From the cell containing the given text, extract its center point as [X, Y] coordinate. 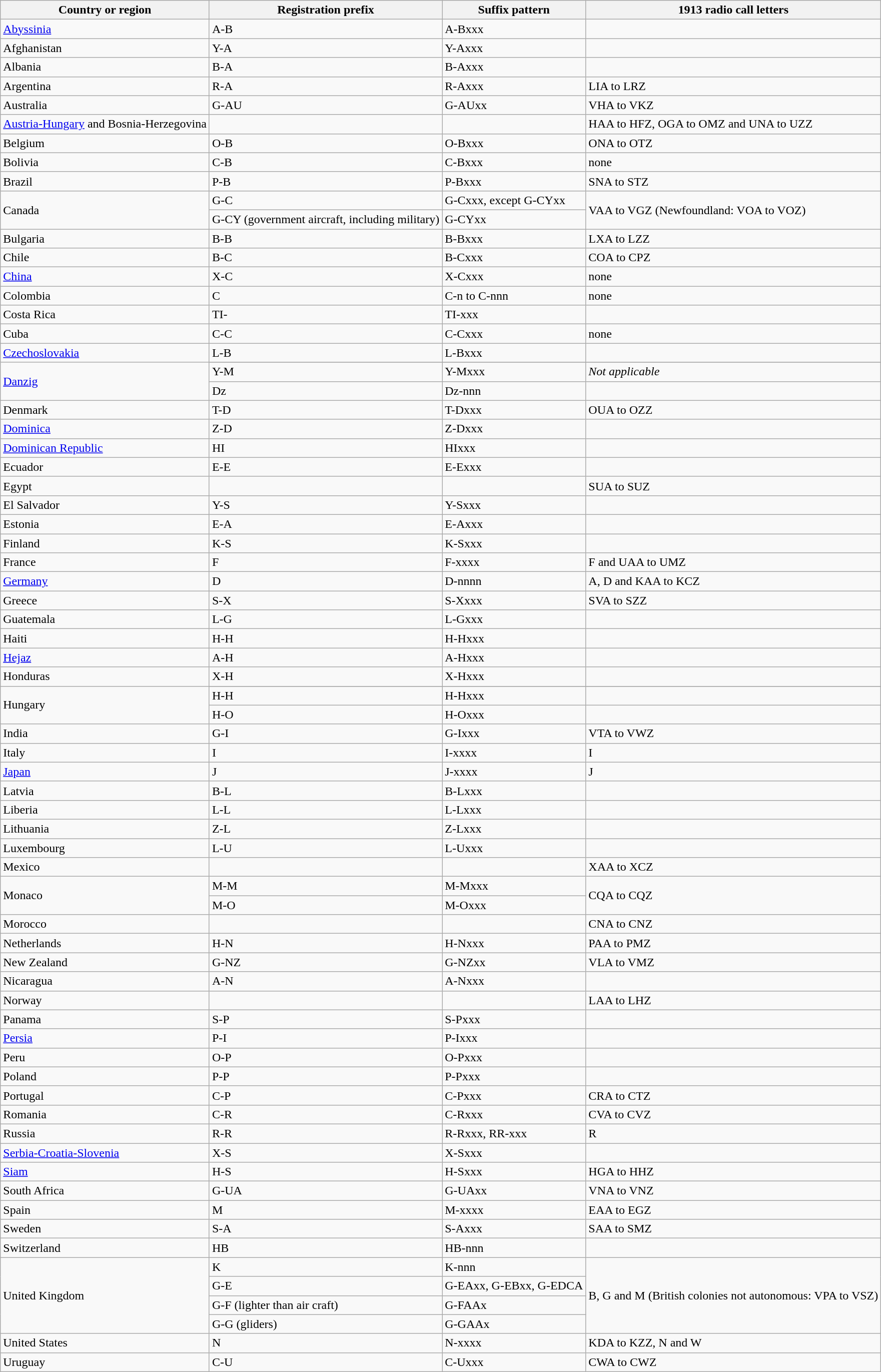
A-B [325, 29]
Serbia-Croatia-Slovenia [105, 1152]
ONA to OTZ [733, 143]
O-B [325, 143]
O-P [325, 1057]
X-Cxxx [514, 277]
B-B [325, 239]
Honduras [105, 676]
C-Cxxx [514, 334]
EAA to EGZ [733, 1210]
K [325, 1267]
Y-S [325, 505]
L-L [325, 810]
Australia [105, 105]
VAA to VGZ (Newfoundland: VOA to VOZ) [733, 210]
Dominica [105, 429]
H-N [325, 943]
B, G and M (British colonies not autonomous: VPA to VSZ) [733, 1295]
SNA to STZ [733, 181]
R-Axxx [514, 86]
Colombia [105, 296]
TI-xxx [514, 315]
E-E [325, 467]
Suffix pattern [514, 10]
E-Exxx [514, 467]
Estonia [105, 524]
Italy [105, 753]
Latvia [105, 791]
Canada [105, 210]
Hungary [105, 705]
Egypt [105, 486]
Austria-Hungary and Bosnia-Herzegovina [105, 124]
G-CYxx [514, 219]
Z-Dxxx [514, 429]
G-F (lighter than air craft) [325, 1305]
Japan [105, 772]
Y-A [325, 48]
O-Pxxx [514, 1057]
H-Oxxx [514, 715]
CQA to CQZ [733, 896]
L-Gxxx [514, 619]
China [105, 277]
X-Hxxx [514, 676]
Siam [105, 1172]
B-A [325, 67]
Bulgaria [105, 239]
Afghanistan [105, 48]
G-FAAx [514, 1305]
P-Ixxx [514, 1038]
B-L [325, 791]
Albania [105, 67]
C [325, 296]
P-B [325, 181]
Y-M [325, 372]
M-M [325, 886]
New Zealand [105, 962]
M-xxxx [514, 1210]
E-A [325, 524]
Country or region [105, 10]
E-Axxx [514, 524]
H-O [325, 715]
B-Axxx [514, 67]
S-A [325, 1229]
Romania [105, 1114]
Sweden [105, 1229]
HI [325, 448]
Dz [325, 391]
S-X [325, 600]
G-I [325, 734]
M-O [325, 905]
HAA to HFZ, OGA to OMZ and UNA to UZZ [733, 124]
B-Bxxx [514, 239]
I-xxxx [514, 753]
Liberia [105, 810]
COA to CPZ [733, 258]
T-D [325, 410]
P-Pxxx [514, 1076]
United Kingdom [105, 1295]
Hejaz [105, 657]
Dominican Republic [105, 448]
M-Oxxx [514, 905]
Costa Rica [105, 315]
Danzig [105, 381]
Nicaragua [105, 981]
C-n to C-nnn [514, 296]
C-B [325, 162]
X-H [325, 676]
X-C [325, 277]
H-S [325, 1172]
L-U [325, 848]
SUA to SUZ [733, 486]
D-nnnn [514, 581]
LXA to LZZ [733, 239]
HB-nnn [514, 1248]
Luxembourg [105, 848]
L-G [325, 619]
G-CY (government aircraft, including military) [325, 219]
H-Nxxx [514, 943]
P-I [325, 1038]
Z-L [325, 829]
C-Pxxx [514, 1095]
S-Axxx [514, 1229]
P-Bxxx [514, 181]
Netherlands [105, 943]
H-Sxxx [514, 1172]
P-P [325, 1076]
N [325, 1343]
G-AUxx [514, 105]
C-P [325, 1095]
Z-Lxxx [514, 829]
C-U [325, 1362]
Mexico [105, 867]
Uruguay [105, 1362]
S-P [325, 1019]
Peru [105, 1057]
HIxxx [514, 448]
Panama [105, 1019]
J-xxxx [514, 772]
Y-Sxxx [514, 505]
L-Uxxx [514, 848]
KDA to KZZ, N and W [733, 1343]
Switzerland [105, 1248]
G-NZ [325, 962]
K-Sxxx [514, 543]
G-E [325, 1286]
G-Cxxx, except G-CYxx [514, 200]
France [105, 562]
Denmark [105, 410]
Z-D [325, 429]
VLA to VMZ [733, 962]
Germany [105, 581]
F-xxxx [514, 562]
PAA to PMZ [733, 943]
F and UAA to UMZ [733, 562]
Chile [105, 258]
A-H [325, 657]
Brazil [105, 181]
G-G (gliders) [325, 1324]
CVA to CVZ [733, 1114]
Y-Mxxx [514, 372]
M [325, 1210]
HGA to HHZ [733, 1172]
R-Rxxx, RR-xxx [514, 1133]
United States [105, 1343]
Czechoslovakia [105, 353]
Argentina [105, 86]
Guatemala [105, 619]
Ecuador [105, 467]
Greece [105, 600]
Russia [105, 1133]
Dz-nnn [514, 391]
VNA to VNZ [733, 1191]
G-UA [325, 1191]
LAA to LHZ [733, 1000]
SAA to SMZ [733, 1229]
El Salvador [105, 505]
T-Dxxx [514, 410]
R [733, 1133]
Poland [105, 1076]
TI- [325, 315]
1913 radio call letters [733, 10]
Registration prefix [325, 10]
G-EAxx, G-EBxx, G-EDCA [514, 1286]
R-A [325, 86]
VTA to VWZ [733, 734]
M-Mxxx [514, 886]
Haiti [105, 638]
Lithuania [105, 829]
A, D and KAA to KCZ [733, 581]
VHA to VKZ [733, 105]
A-Bxxx [514, 29]
Norway [105, 1000]
A-Hxxx [514, 657]
CWA to CWZ [733, 1362]
D [325, 581]
G-UAxx [514, 1191]
Spain [105, 1210]
CRA to CTZ [733, 1095]
CNA to CNZ [733, 924]
G-Ixxx [514, 734]
G-AU [325, 105]
N-xxxx [514, 1343]
C-C [325, 334]
A-N [325, 981]
X-Sxxx [514, 1152]
L-Lxxx [514, 810]
Not applicable [733, 372]
C-R [325, 1114]
B-Cxxx [514, 258]
Portugal [105, 1095]
S-Xxxx [514, 600]
B-C [325, 258]
Bolivia [105, 162]
Finland [105, 543]
Monaco [105, 896]
HB [325, 1248]
K-nnn [514, 1267]
OUA to OZZ [733, 410]
C-Bxxx [514, 162]
SVA to SZZ [733, 600]
A-Nxxx [514, 981]
Y-Axxx [514, 48]
X-S [325, 1152]
O-Bxxx [514, 143]
XAA to XCZ [733, 867]
B-Lxxx [514, 791]
Cuba [105, 334]
L-Bxxx [514, 353]
G-GAAx [514, 1324]
India [105, 734]
L-B [325, 353]
S-Pxxx [514, 1019]
G-C [325, 200]
C-Rxxx [514, 1114]
R-R [325, 1133]
K-S [325, 543]
Morocco [105, 924]
F [325, 562]
C-Uxxx [514, 1362]
Belgium [105, 143]
Abyssinia [105, 29]
Persia [105, 1038]
South Africa [105, 1191]
LIA to LRZ [733, 86]
G-NZxx [514, 962]
